Pinpoint the cell where the given text exists, returning its [x, y] midpoint coordinate. 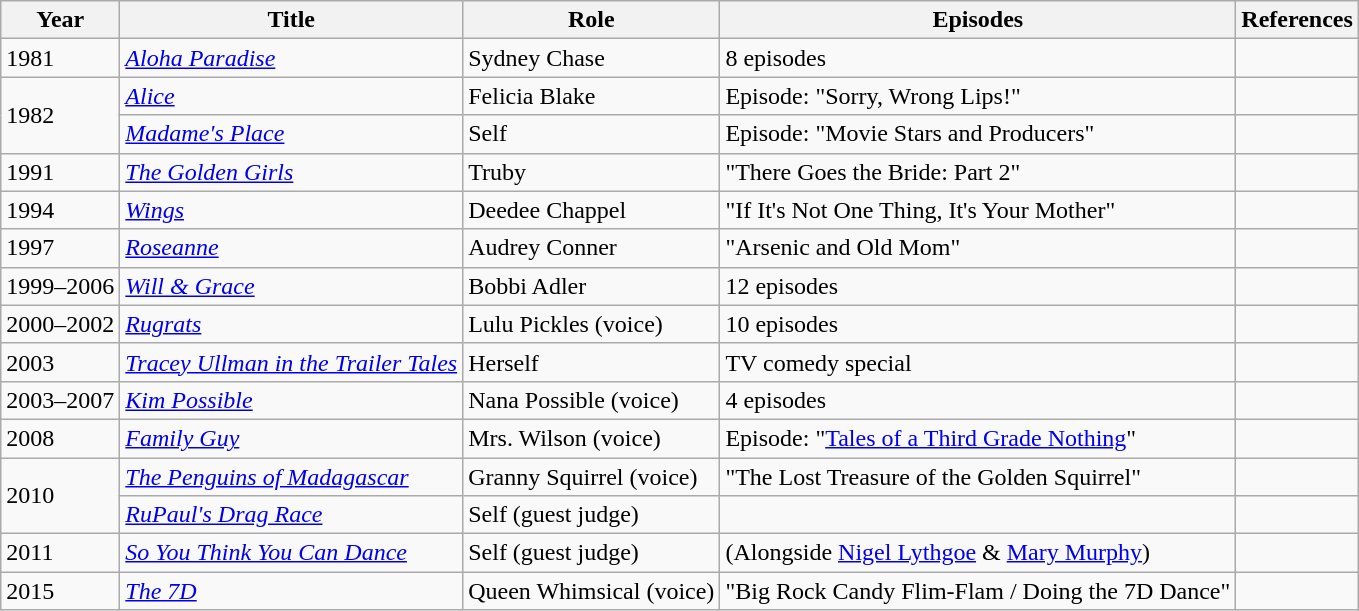
4 episodes [978, 400]
2000–2002 [60, 324]
"If It's Not One Thing, It's Your Mother" [978, 210]
Mrs. Wilson (voice) [592, 438]
Kim Possible [292, 400]
2010 [60, 496]
2015 [60, 591]
Episodes [978, 20]
Sydney Chase [592, 58]
Self [592, 134]
1994 [60, 210]
Year [60, 20]
Bobbi Adler [592, 286]
Title [292, 20]
Aloha Paradise [292, 58]
Truby [592, 172]
Tracey Ullman in the Trailer Tales [292, 362]
"Arsenic and Old Mom" [978, 248]
Role [592, 20]
Alice [292, 96]
TV comedy special [978, 362]
Deedee Chappel [592, 210]
Granny Squirrel (voice) [592, 477]
(Alongside Nigel Lythgoe & Mary Murphy) [978, 553]
Herself [592, 362]
So You Think You Can Dance [292, 553]
Family Guy [292, 438]
Nana Possible (voice) [592, 400]
1997 [60, 248]
2011 [60, 553]
Felicia Blake [592, 96]
8 episodes [978, 58]
12 episodes [978, 286]
Lulu Pickles (voice) [592, 324]
Episode: "Sorry, Wrong Lips!" [978, 96]
Queen Whimsical (voice) [592, 591]
2003 [60, 362]
"The Lost Treasure of the Golden Squirrel" [978, 477]
"Big Rock Candy Flim-Flam / Doing the 7D Dance" [978, 591]
Episode: "Movie Stars and Producers" [978, 134]
2008 [60, 438]
1991 [60, 172]
Madame's Place [292, 134]
Will & Grace [292, 286]
10 episodes [978, 324]
1982 [60, 115]
"There Goes the Bride: Part 2" [978, 172]
The 7D [292, 591]
Audrey Conner [592, 248]
Roseanne [292, 248]
The Golden Girls [292, 172]
2003–2007 [60, 400]
Rugrats [292, 324]
References [1298, 20]
The Penguins of Madagascar [292, 477]
1981 [60, 58]
RuPaul's Drag Race [292, 515]
Episode: "Tales of a Third Grade Nothing" [978, 438]
Wings [292, 210]
1999–2006 [60, 286]
